Detect which cell encompasses the target text, then output its (X, Y) center coordinate. 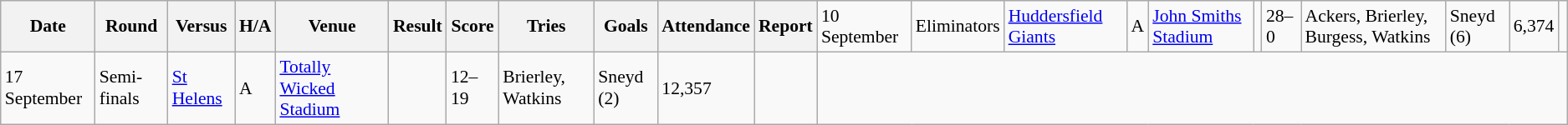
John Smiths Stadium (1201, 27)
Huddersfield Giants (1065, 27)
17 September (49, 88)
St Helens (202, 88)
Venue (332, 27)
12,357 (706, 88)
Attendance (706, 27)
28–0 (1281, 27)
Eliminators (958, 27)
Report (786, 27)
Score (472, 27)
Totally Wicked Stadium (332, 88)
Result (418, 27)
Date (49, 27)
Tries (546, 27)
Goals (626, 27)
Semi-finals (132, 88)
12–19 (472, 88)
Ackers, Brierley, Burgess, Watkins (1373, 27)
10 September (865, 27)
H/A (256, 27)
Sneyd (6) (1478, 27)
Brierley, Watkins (546, 88)
Round (132, 27)
Versus (202, 27)
Sneyd (2) (626, 88)
6,374 (1534, 27)
